Provide the (x, y) coordinate of the cell's center where the given text is located.  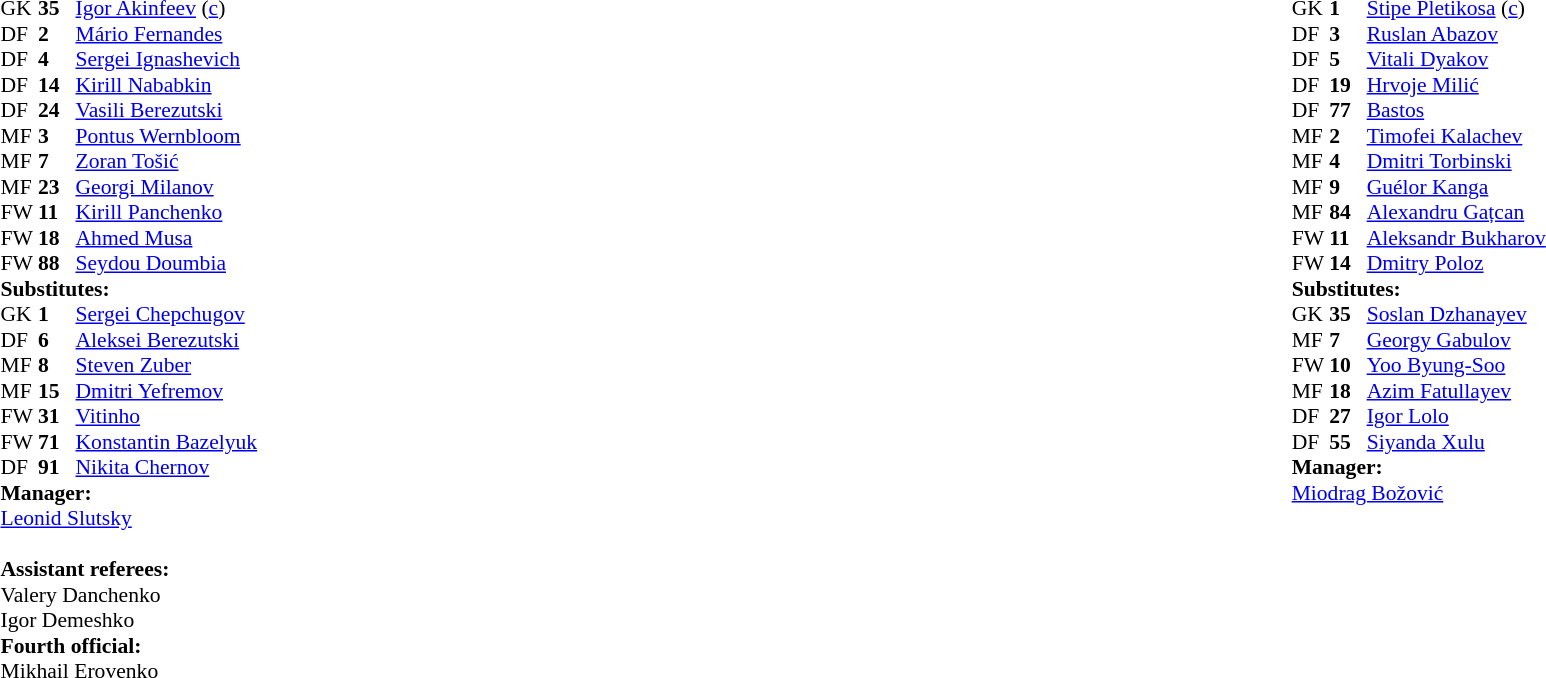
84 (1348, 213)
77 (1348, 111)
Ruslan Abazov (1456, 34)
Alexandru Gațcan (1456, 213)
Aleksei Berezutski (167, 340)
Bastos (1456, 111)
Kirill Panchenko (167, 213)
Nikita Chernov (167, 467)
Pontus Wernbloom (167, 136)
24 (57, 111)
27 (1348, 417)
Soslan Dzhanayev (1456, 315)
8 (57, 365)
Mário Fernandes (167, 34)
Hrvoje Milić (1456, 85)
15 (57, 391)
19 (1348, 85)
Azim Fatullayev (1456, 391)
Guélor Kanga (1456, 187)
Dmitri Torbinski (1456, 161)
Sergei Ignashevich (167, 59)
5 (1348, 59)
Seydou Doumbia (167, 263)
Yoo Byung-Soo (1456, 365)
23 (57, 187)
Timofei Kalachev (1456, 136)
Dmitry Poloz (1456, 263)
10 (1348, 365)
Kirill Nababkin (167, 85)
Siyanda Xulu (1456, 442)
31 (57, 417)
Miodrag Božović (1419, 493)
Vasili Berezutski (167, 111)
88 (57, 263)
Steven Zuber (167, 365)
Georgy Gabulov (1456, 340)
6 (57, 340)
1 (57, 315)
Sergei Chepchugov (167, 315)
Ahmed Musa (167, 238)
Konstantin Bazelyuk (167, 442)
Aleksandr Bukharov (1456, 238)
55 (1348, 442)
Dmitri Yefremov (167, 391)
91 (57, 467)
Vitinho (167, 417)
Georgi Milanov (167, 187)
Igor Lolo (1456, 417)
35 (1348, 315)
71 (57, 442)
Vitali Dyakov (1456, 59)
9 (1348, 187)
Zoran Tošić (167, 161)
